Locate the cell with the specified text and output its (X, Y) center coordinate. 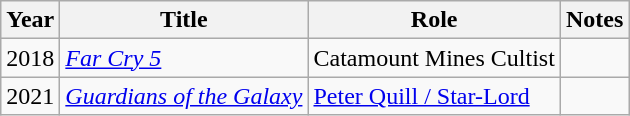
Notes (594, 20)
2021 (30, 96)
Catamount Mines Cultist (434, 58)
Peter Quill / Star-Lord (434, 96)
Year (30, 20)
Role (434, 20)
2018 (30, 58)
Title (184, 20)
Far Cry 5 (184, 58)
Guardians of the Galaxy (184, 96)
